Pinpoint the cell where the given text exists, returning its [x, y] midpoint coordinate. 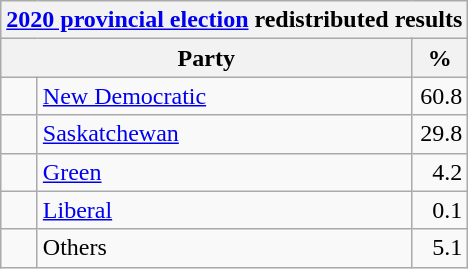
4.2 [440, 172]
0.1 [440, 210]
Saskatchewan [224, 134]
Others [224, 248]
Party [206, 58]
5.1 [440, 248]
% [440, 58]
Liberal [224, 210]
29.8 [440, 134]
Green [224, 172]
2020 provincial election redistributed results [234, 20]
60.8 [440, 96]
New Democratic [224, 96]
